Return (x, y) of the center of cell containing provided text 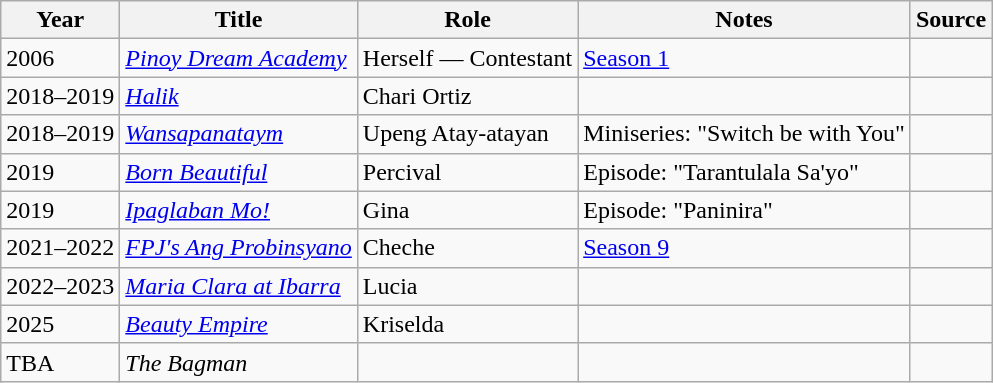
Lucia (467, 286)
2021–2022 (60, 248)
Title (239, 20)
Miniseries: "Switch be with You" (744, 134)
2006 (60, 58)
Halik (239, 96)
Wansapanataym (239, 134)
TBA (60, 362)
Source (950, 20)
Season 9 (744, 248)
Herself — Contestant (467, 58)
Notes (744, 20)
Beauty Empire (239, 324)
Year (60, 20)
Role (467, 20)
Gina (467, 210)
Percival (467, 172)
Born Beautiful (239, 172)
Episode: "Tarantulala Sa'yo" (744, 172)
FPJ's Ang Probinsyano (239, 248)
Upeng Atay-atayan (467, 134)
Episode: "Paninira" (744, 210)
Season 1 (744, 58)
2025 (60, 324)
Maria Clara at Ibarra (239, 286)
Cheche (467, 248)
2022–2023 (60, 286)
Chari Ortiz (467, 96)
Kriselda (467, 324)
The Bagman (239, 362)
Pinoy Dream Academy (239, 58)
Ipaglaban Mo! (239, 210)
